Identify which cell holds the provided text, then report its [x, y] central coordinate. 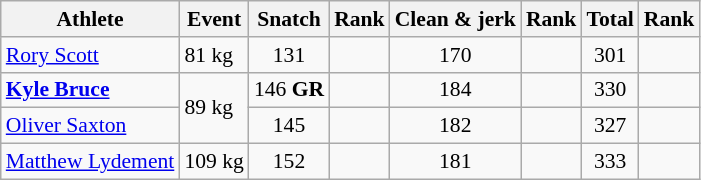
89 kg [214, 108]
81 kg [214, 55]
Athlete [90, 19]
330 [610, 90]
Clean & jerk [456, 19]
109 kg [214, 162]
Snatch [289, 19]
Total [610, 19]
146 GR [289, 90]
Event [214, 19]
170 [456, 55]
333 [610, 162]
181 [456, 162]
131 [289, 55]
152 [289, 162]
Rory Scott [90, 55]
Oliver Saxton [90, 126]
145 [289, 126]
184 [456, 90]
327 [610, 126]
301 [610, 55]
Matthew Lydement [90, 162]
182 [456, 126]
Kyle Bruce [90, 90]
